Pinpoint the cell where the given text exists, returning its [x, y] midpoint coordinate. 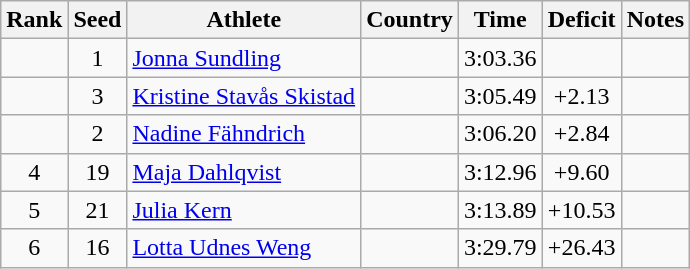
Julia Kern [244, 210]
3:29.79 [500, 248]
Country [410, 20]
1 [98, 58]
5 [34, 210]
+26.43 [582, 248]
2 [98, 134]
4 [34, 172]
Jonna Sundling [244, 58]
21 [98, 210]
Nadine Fähndrich [244, 134]
Time [500, 20]
3:13.89 [500, 210]
3:05.49 [500, 96]
Seed [98, 20]
+9.60 [582, 172]
16 [98, 248]
6 [34, 248]
19 [98, 172]
3:06.20 [500, 134]
Deficit [582, 20]
+2.84 [582, 134]
Maja Dahlqvist [244, 172]
+10.53 [582, 210]
Notes [655, 20]
3:03.36 [500, 58]
Kristine Stavås Skistad [244, 96]
Rank [34, 20]
Athlete [244, 20]
3 [98, 96]
3:12.96 [500, 172]
+2.13 [582, 96]
Lotta Udnes Weng [244, 248]
